Locate the cell with the specified text and output its (x, y) center coordinate. 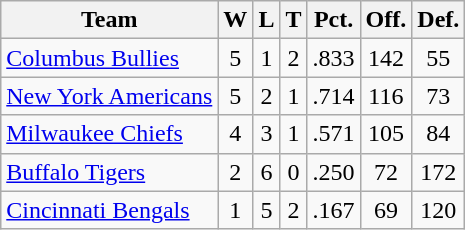
Pct. (334, 20)
.714 (334, 96)
Off. (386, 20)
4 (236, 134)
.833 (334, 58)
Cincinnati Bengals (110, 210)
142 (386, 58)
W (236, 20)
.167 (334, 210)
116 (386, 96)
69 (386, 210)
84 (438, 134)
.250 (334, 172)
55 (438, 58)
T (294, 20)
New York Americans (110, 96)
120 (438, 210)
0 (294, 172)
6 (266, 172)
72 (386, 172)
Team (110, 20)
172 (438, 172)
3 (266, 134)
105 (386, 134)
L (266, 20)
Buffalo Tigers (110, 172)
Def. (438, 20)
Columbus Bullies (110, 58)
73 (438, 96)
Milwaukee Chiefs (110, 134)
.571 (334, 134)
